From the cell containing the given text, extract its center point as [x, y] coordinate. 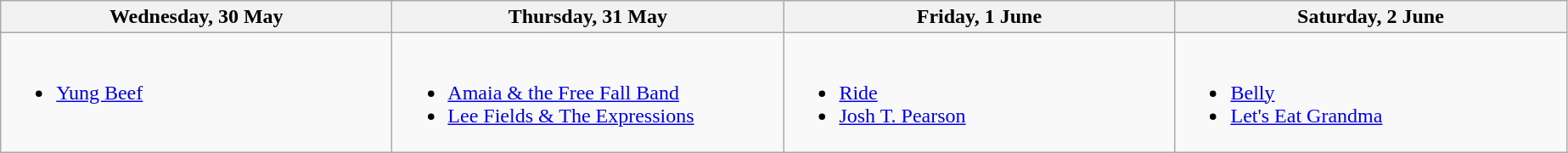
Wednesday, 30 May [197, 17]
Friday, 1 June [980, 17]
Saturday, 2 June [1370, 17]
Amaia & the Free Fall BandLee Fields & The Expressions [587, 93]
RideJosh T. Pearson [980, 93]
Thursday, 31 May [587, 17]
Yung Beef [197, 93]
BellyLet's Eat Grandma [1370, 93]
